Provide the [x, y] coordinate of the cell's center where the given text is located.  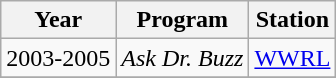
Ask Dr. Buzz [182, 58]
2003-2005 [58, 58]
Program [182, 20]
WWRL [292, 58]
Year [58, 20]
Station [292, 20]
